Output the [x, y] coordinate of the center of the cell containing the given text.  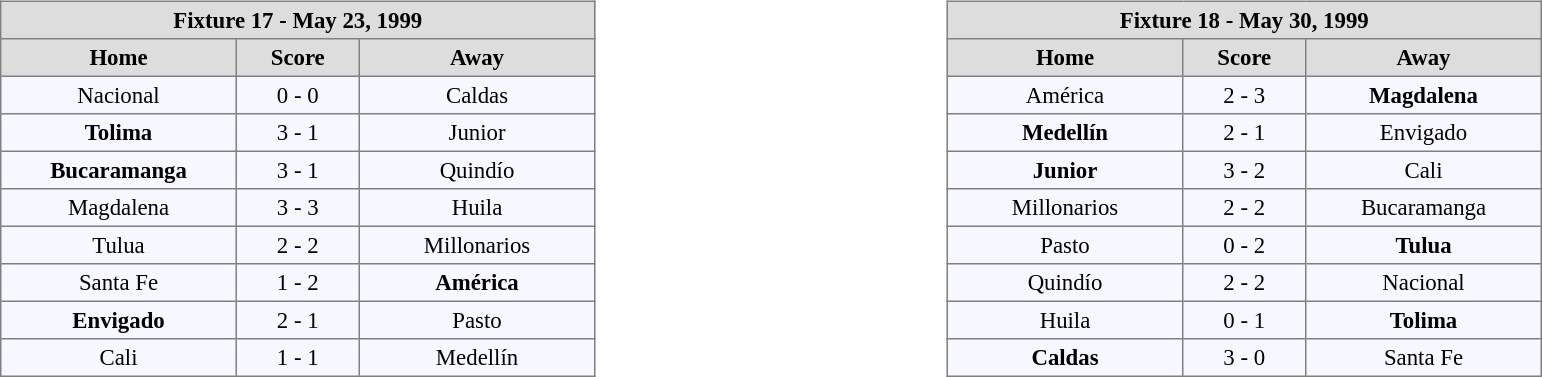
0 - 0 [298, 95]
1 - 1 [298, 358]
3 - 0 [1244, 358]
1 - 2 [298, 283]
2 - 3 [1244, 95]
0 - 2 [1244, 245]
3 - 2 [1244, 170]
Fixture 18 - May 30, 1999 [1244, 20]
3 - 3 [298, 208]
Fixture 17 - May 23, 1999 [298, 20]
0 - 1 [1244, 320]
